Find where the given text appears and provide that cell's center as [X, Y] coordinate. 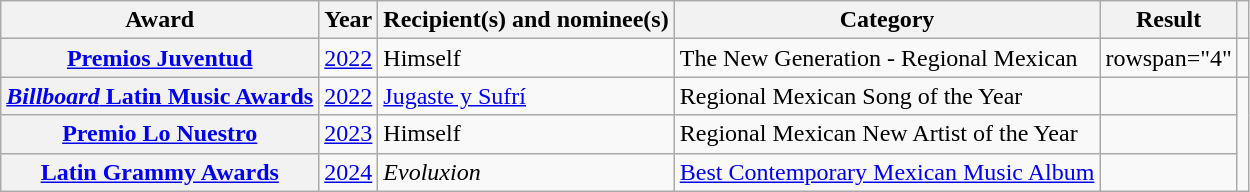
Award [160, 20]
The New Generation - Regional Mexican [887, 58]
Regional Mexican New Artist of the Year [887, 134]
2024 [348, 172]
Category [887, 20]
Best Contemporary Mexican Music Album [887, 172]
Recipient(s) and nominee(s) [526, 20]
Year [348, 20]
Latin Grammy Awards [160, 172]
2023 [348, 134]
Evoluxion [526, 172]
Result [1169, 20]
Billboard Latin Music Awards [160, 96]
rowspan="4" [1169, 58]
Regional Mexican Song of the Year [887, 96]
Premios Juventud [160, 58]
Jugaste y Sufrí [526, 96]
Premio Lo Nuestro [160, 134]
